Identify which cell holds the provided text, then report its (X, Y) central coordinate. 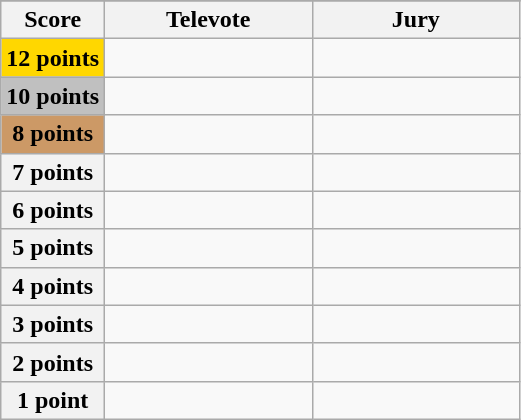
5 points (53, 248)
3 points (53, 324)
10 points (53, 96)
8 points (53, 134)
1 point (53, 400)
6 points (53, 210)
Jury (416, 20)
2 points (53, 362)
4 points (53, 286)
Score (53, 20)
12 points (53, 58)
Televote (209, 20)
7 points (53, 172)
